Identify which cell holds the provided text, then report its (x, y) central coordinate. 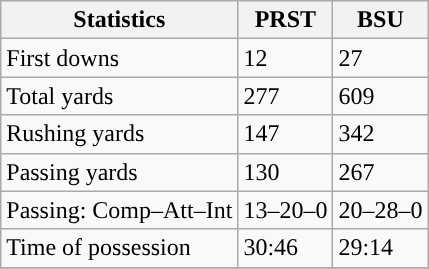
20–28–0 (380, 210)
Time of possession (120, 248)
130 (286, 172)
BSU (380, 20)
Statistics (120, 20)
147 (286, 134)
27 (380, 58)
30:46 (286, 248)
342 (380, 134)
Rushing yards (120, 134)
Total yards (120, 96)
Passing: Comp–Att–Int (120, 210)
13–20–0 (286, 210)
12 (286, 58)
First downs (120, 58)
277 (286, 96)
29:14 (380, 248)
609 (380, 96)
PRST (286, 20)
267 (380, 172)
Passing yards (120, 172)
